From the cell containing the given text, extract its center point as [x, y] coordinate. 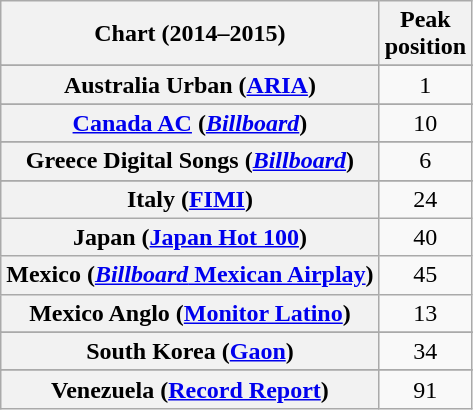
Japan (Japan Hot 100) [190, 237]
91 [425, 389]
Mexico Anglo (Monitor Latino) [190, 313]
1 [425, 85]
40 [425, 237]
Chart (2014–2015) [190, 34]
Australia Urban (ARIA) [190, 85]
10 [425, 123]
South Korea (Gaon) [190, 351]
Italy (FIMI) [190, 199]
Greece Digital Songs (Billboard) [190, 161]
6 [425, 161]
24 [425, 199]
34 [425, 351]
Peakposition [425, 34]
Mexico (Billboard Mexican Airplay) [190, 275]
Canada AC (Billboard) [190, 123]
Venezuela (Record Report) [190, 389]
45 [425, 275]
13 [425, 313]
